Pinpoint the cell where the given text exists, returning its (X, Y) midpoint coordinate. 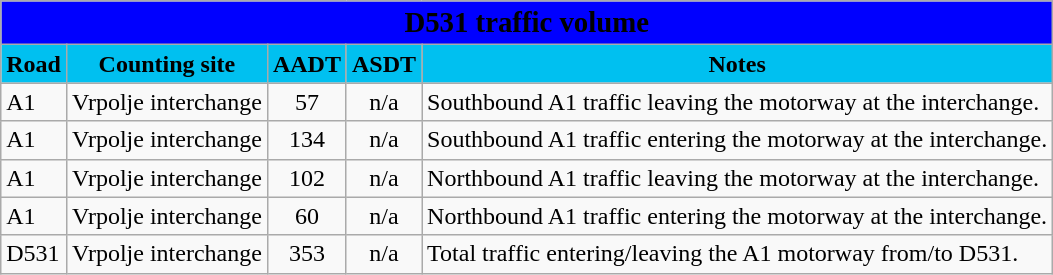
353 (306, 254)
60 (306, 216)
Total traffic entering/leaving the A1 motorway from/to D531. (738, 254)
102 (306, 178)
D531 (34, 254)
D531 traffic volume (527, 23)
Notes (738, 64)
Road (34, 64)
Southbound A1 traffic entering the motorway at the interchange. (738, 140)
AADT (306, 64)
Counting site (166, 64)
Northbound A1 traffic entering the motorway at the interchange. (738, 216)
134 (306, 140)
Northbound A1 traffic leaving the motorway at the interchange. (738, 178)
57 (306, 102)
ASDT (384, 64)
Southbound A1 traffic leaving the motorway at the interchange. (738, 102)
